Output the [x, y] coordinate of the center of the cell containing the given text.  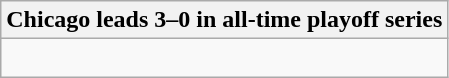
Chicago leads 3–0 in all-time playoff series [224, 20]
